Locate the cell with the specified text and output its [X, Y] center coordinate. 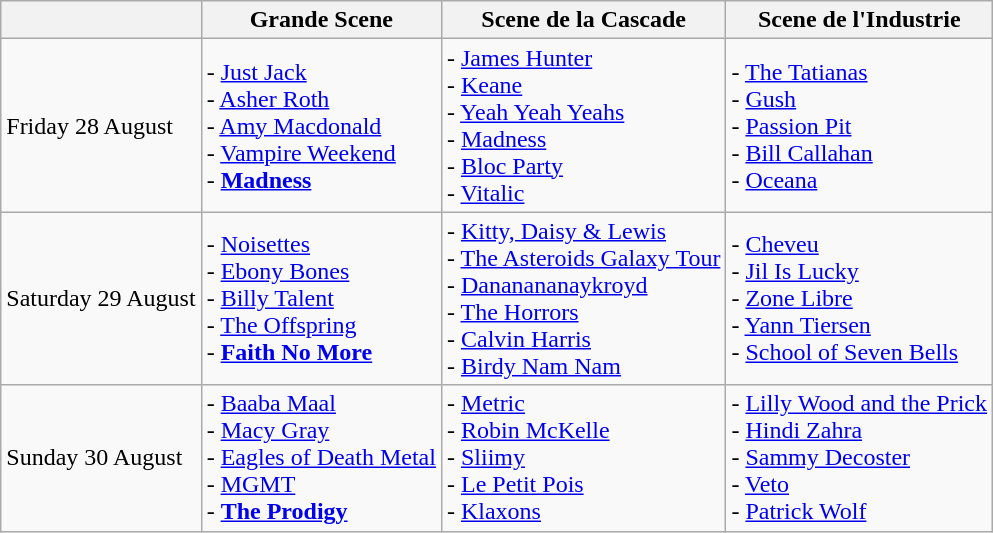
- Cheveu- Jil Is Lucky- Zone Libre- Yann Tiersen- School of Seven Bells [860, 298]
- Noisettes- Ebony Bones- Billy Talent- The Offspring- Faith No More [321, 298]
Sunday 30 August [101, 458]
Scene de la Cascade [583, 20]
- Metric- Robin McKelle- Sliimy- Le Petit Pois- Klaxons [583, 458]
Saturday 29 August [101, 298]
- Kitty, Daisy & Lewis- The Asteroids Galaxy Tour- Dananananaykroyd- The Horrors- Calvin Harris- Birdy Nam Nam [583, 298]
- James Hunter- Keane- Yeah Yeah Yeahs- Madness- Bloc Party- Vitalic [583, 126]
- Baaba Maal- Macy Gray- Eagles of Death Metal- MGMT- The Prodigy [321, 458]
Friday 28 August [101, 126]
Scene de l'Industrie [860, 20]
- Just Jack- Asher Roth- Amy Macdonald- Vampire Weekend- Madness [321, 126]
Grande Scene [321, 20]
- Lilly Wood and the Prick- Hindi Zahra- Sammy Decoster- Veto- Patrick Wolf [860, 458]
- The Tatianas- Gush- Passion Pit- Bill Callahan- Oceana [860, 126]
